Capture the cell that displays the provided text and extract its [x, y] central coordinate. 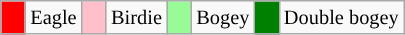
Double bogey [342, 17]
Bogey [222, 17]
Birdie [136, 17]
Eagle [53, 17]
